Pinpoint the cell where the given text exists, returning its (x, y) midpoint coordinate. 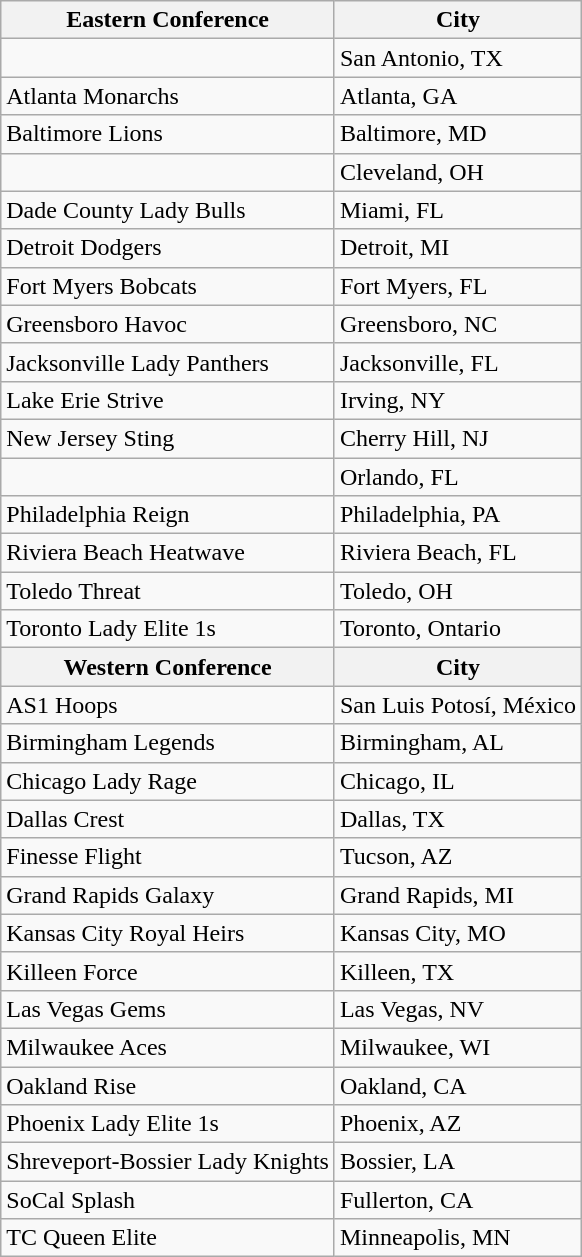
TC Queen Elite (168, 1238)
Atlanta Monarchs (168, 96)
Grand Rapids, MI (458, 895)
Eastern Conference (168, 20)
Philadelphia, PA (458, 515)
Riviera Beach, FL (458, 553)
Kansas City Royal Heirs (168, 933)
Grand Rapids Galaxy (168, 895)
Kansas City, MO (458, 933)
Baltimore Lions (168, 134)
Baltimore, MD (458, 134)
Chicago Lady Rage (168, 781)
Milwaukee, WI (458, 1047)
Toledo Threat (168, 591)
Chicago, IL (458, 781)
Irving, NY (458, 400)
Dade County Lady Bulls (168, 210)
Shreveport-Bossier Lady Knights (168, 1162)
Riviera Beach Heatwave (168, 553)
Phoenix, AZ (458, 1124)
Toronto, Ontario (458, 629)
Birmingham, AL (458, 743)
Dallas Crest (168, 819)
Las Vegas Gems (168, 1009)
Jacksonville, FL (458, 362)
Finesse Flight (168, 857)
Fort Myers Bobcats (168, 286)
Western Conference (168, 667)
Fort Myers, FL (458, 286)
AS1 Hoops (168, 705)
Greensboro, NC (458, 324)
Orlando, FL (458, 477)
Oakland Rise (168, 1085)
Fullerton, CA (458, 1200)
Jacksonville Lady Panthers (168, 362)
Atlanta, GA (458, 96)
Cleveland, OH (458, 172)
Phoenix Lady Elite 1s (168, 1124)
Greensboro Havoc (168, 324)
Birmingham Legends (168, 743)
Killeen Force (168, 971)
Philadelphia Reign (168, 515)
Oakland, CA (458, 1085)
Las Vegas, NV (458, 1009)
Toronto Lady Elite 1s (168, 629)
New Jersey Sting (168, 438)
Toledo, OH (458, 591)
Bossier, LA (458, 1162)
Detroit, MI (458, 248)
Milwaukee Aces (168, 1047)
SoCal Splash (168, 1200)
Tucson, AZ (458, 857)
Detroit Dodgers (168, 248)
Lake Erie Strive (168, 400)
Cherry Hill, NJ (458, 438)
Miami, FL (458, 210)
Killeen, TX (458, 971)
Minneapolis, MN (458, 1238)
Dallas, TX (458, 819)
San Luis Potosí, México (458, 705)
San Antonio, TX (458, 58)
